Capture the cell that displays the provided text and extract its (X, Y) central coordinate. 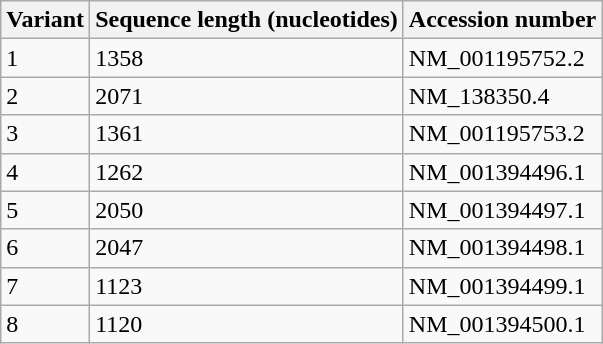
2 (46, 96)
8 (46, 324)
NM_001195752.2 (502, 58)
NM_001394500.1 (502, 324)
6 (46, 248)
NM_138350.4 (502, 96)
2071 (247, 96)
Sequence length (nucleotides) (247, 20)
2050 (247, 210)
2047 (247, 248)
Variant (46, 20)
7 (46, 286)
NM_001394499.1 (502, 286)
1361 (247, 134)
1358 (247, 58)
1 (46, 58)
Accession number (502, 20)
1123 (247, 286)
NM_001195753.2 (502, 134)
NM_001394496.1 (502, 172)
4 (46, 172)
1120 (247, 324)
5 (46, 210)
NM_001394498.1 (502, 248)
1262 (247, 172)
3 (46, 134)
NM_001394497.1 (502, 210)
